Determine the [x, y] coordinate at the center of the cell enclosing the given text.  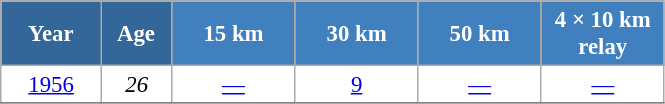
Year [52, 34]
9 [356, 85]
4 × 10 km relay [602, 34]
15 km [234, 34]
1956 [52, 85]
30 km [356, 34]
50 km [480, 34]
26 [136, 85]
Age [136, 34]
